From the cell containing the given text, extract its center point as [X, Y] coordinate. 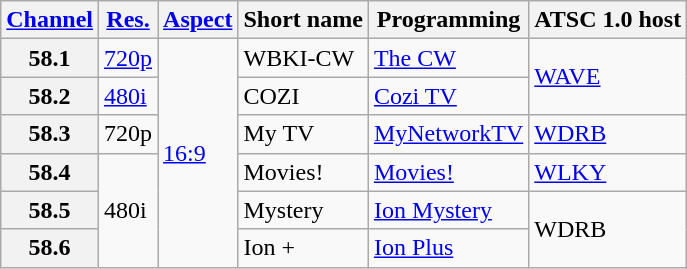
Aspect [198, 20]
WLKY [608, 172]
58.2 [50, 96]
58.4 [50, 172]
Cozi TV [448, 96]
Channel [50, 20]
58.6 [50, 248]
MyNetworkTV [448, 134]
Programming [448, 20]
My TV [303, 134]
Ion Plus [448, 248]
WAVE [608, 77]
Mystery [303, 210]
The CW [448, 58]
16:9 [198, 153]
Res. [128, 20]
WBKI-CW [303, 58]
Ion + [303, 248]
58.1 [50, 58]
Short name [303, 20]
58.3 [50, 134]
58.5 [50, 210]
COZI [303, 96]
ATSC 1.0 host [608, 20]
Ion Mystery [448, 210]
